Return the [X, Y] coordinate for the center point of the cell that contains the specified text.  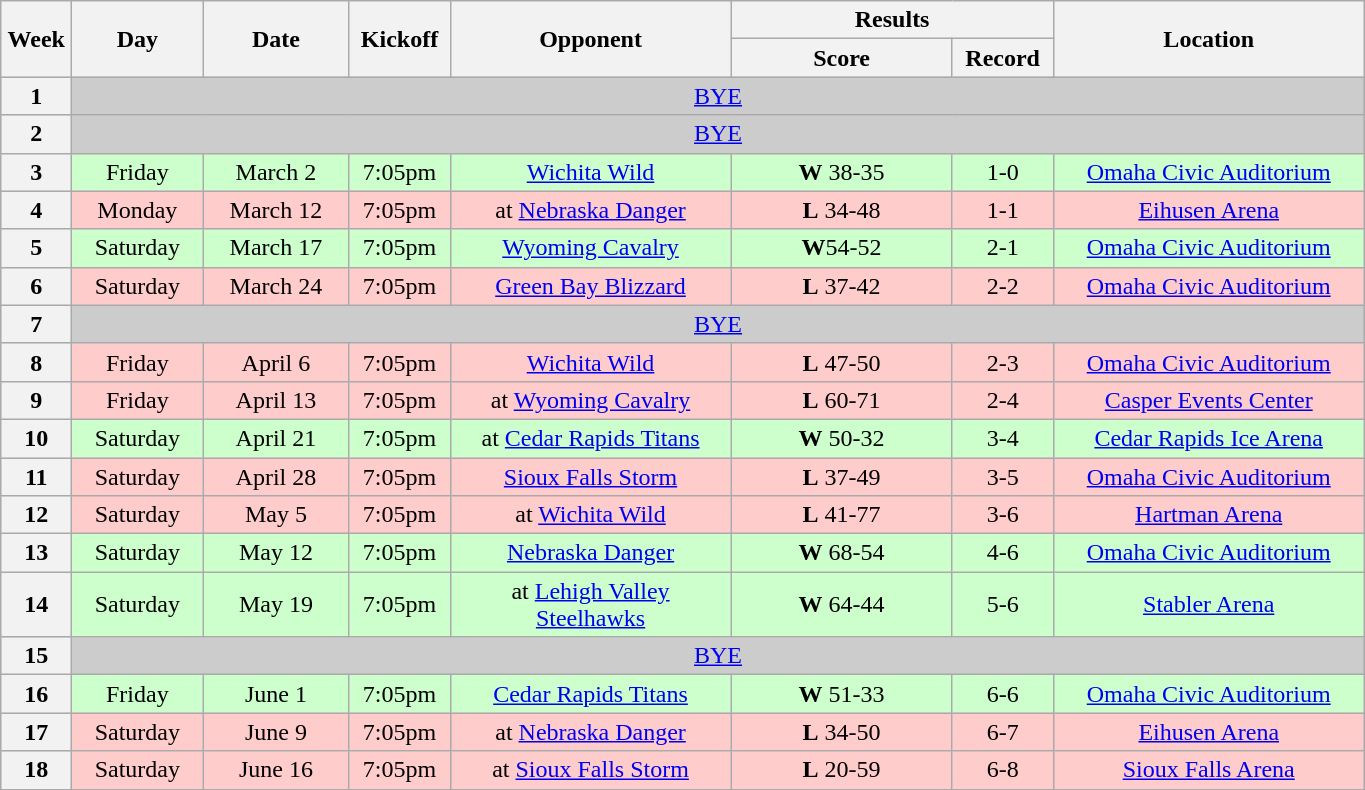
2-1 [1002, 248]
May 12 [276, 553]
Results [892, 20]
1-0 [1002, 172]
Location [1208, 39]
6-8 [1002, 770]
L 37-42 [842, 286]
2 [36, 134]
18 [36, 770]
March 17 [276, 248]
L 60-71 [842, 400]
13 [36, 553]
at Wyoming Cavalry [590, 400]
Day [138, 39]
June 9 [276, 732]
W 50-32 [842, 438]
Wyoming Cavalry [590, 248]
L 34-50 [842, 732]
March 12 [276, 210]
June 16 [276, 770]
L 47-50 [842, 362]
4 [36, 210]
Hartman Arena [1208, 515]
3-4 [1002, 438]
W 68-54 [842, 553]
at Sioux Falls Storm [590, 770]
L 37-49 [842, 477]
Cedar Rapids Titans [590, 694]
Score [842, 58]
6-7 [1002, 732]
8 [36, 362]
3-6 [1002, 515]
10 [36, 438]
Monday [138, 210]
W54-52 [842, 248]
Nebraska Danger [590, 553]
at Cedar Rapids Titans [590, 438]
Kickoff [400, 39]
6-6 [1002, 694]
March 2 [276, 172]
11 [36, 477]
April 13 [276, 400]
W 38-35 [842, 172]
12 [36, 515]
W 51-33 [842, 694]
Opponent [590, 39]
2-3 [1002, 362]
14 [36, 604]
Casper Events Center [1208, 400]
April 6 [276, 362]
May 19 [276, 604]
9 [36, 400]
2-4 [1002, 400]
Green Bay Blizzard [590, 286]
1 [36, 96]
1-1 [1002, 210]
Week [36, 39]
5-6 [1002, 604]
May 5 [276, 515]
6 [36, 286]
Stabler Arena [1208, 604]
3-5 [1002, 477]
5 [36, 248]
L 20-59 [842, 770]
at Wichita Wild [590, 515]
2-2 [1002, 286]
June 1 [276, 694]
W 64-44 [842, 604]
April 21 [276, 438]
15 [36, 656]
March 24 [276, 286]
3 [36, 172]
16 [36, 694]
L 41-77 [842, 515]
Record [1002, 58]
April 28 [276, 477]
Cedar Rapids Ice Arena [1208, 438]
7 [36, 324]
Sioux Falls Storm [590, 477]
17 [36, 732]
Sioux Falls Arena [1208, 770]
at Lehigh Valley Steelhawks [590, 604]
L 34-48 [842, 210]
4-6 [1002, 553]
Date [276, 39]
